Capture the cell that displays the provided text and extract its [X, Y] central coordinate. 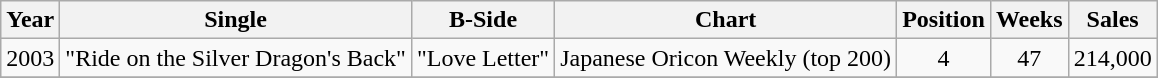
Single [236, 20]
Japanese Oricon Weekly (top 200) [726, 58]
Weeks [1029, 20]
2003 [30, 58]
214,000 [1112, 58]
B-Side [482, 20]
"Love Letter" [482, 58]
47 [1029, 58]
Year [30, 20]
Sales [1112, 20]
"Ride on the Silver Dragon's Back" [236, 58]
Position [944, 20]
Chart [726, 20]
4 [944, 58]
